Scan for the cell matching the given text and deliver its [X, Y] coordinate at center. 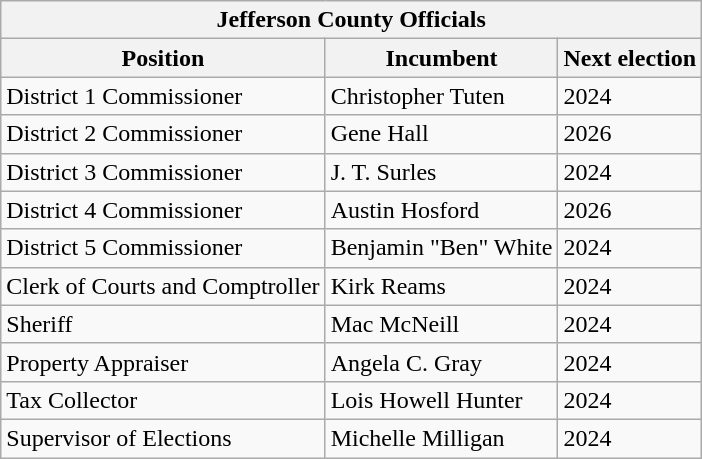
Clerk of Courts and Comptroller [163, 286]
Benjamin "Ben" White [442, 248]
Mac McNeill [442, 324]
District 2 Commissioner [163, 134]
District 5 Commissioner [163, 248]
Incumbent [442, 58]
Austin Hosford [442, 210]
District 1 Commissioner [163, 96]
District 3 Commissioner [163, 172]
Gene Hall [442, 134]
Michelle Milligan [442, 438]
J. T. Surles [442, 172]
Angela C. Gray [442, 362]
Property Appraiser [163, 362]
Position [163, 58]
Christopher Tuten [442, 96]
Jefferson County Officials [352, 20]
Next election [630, 58]
Lois Howell Hunter [442, 400]
Sheriff [163, 324]
Tax Collector [163, 400]
Supervisor of Elections [163, 438]
District 4 Commissioner [163, 210]
Kirk Reams [442, 286]
